Extract the [x, y] coordinate from the center of the cell holding the provided text.  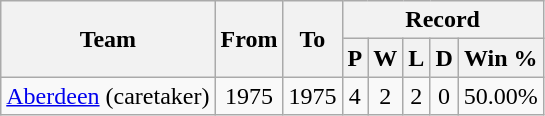
Win % [500, 58]
50.00% [500, 96]
0 [444, 96]
Team [108, 39]
Record [442, 20]
To [312, 39]
L [416, 58]
D [444, 58]
W [386, 58]
From [249, 39]
4 [355, 96]
Aberdeen (caretaker) [108, 96]
P [355, 58]
